For the text-containing cell, return its midpoint in [x, y] coordinate format. 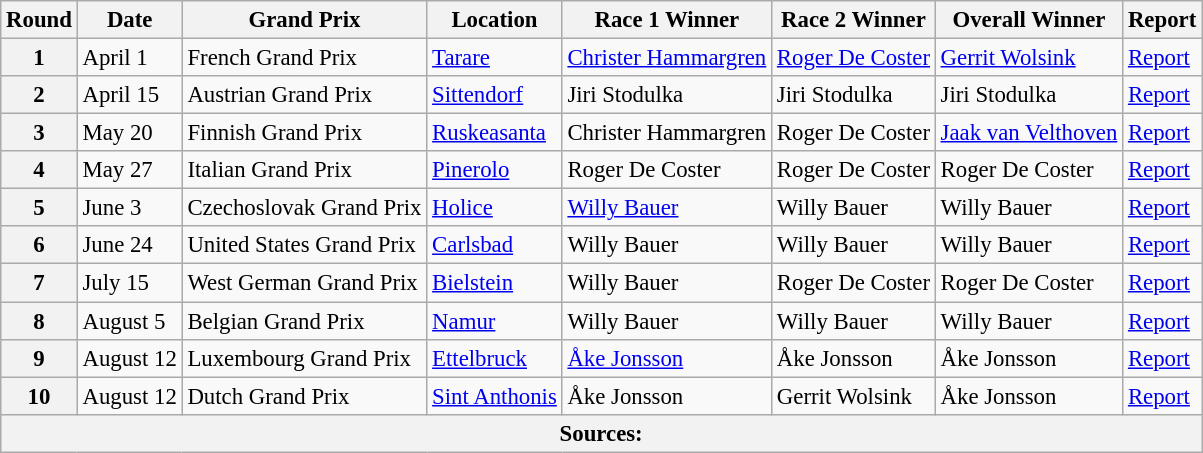
Ettelbruck [494, 358]
Race 2 Winner [854, 20]
10 [39, 396]
Luxembourg Grand Prix [304, 358]
June 3 [130, 208]
Jaak van Velthoven [1028, 133]
July 15 [130, 283]
Finnish Grand Prix [304, 133]
June 24 [130, 245]
West German Grand Prix [304, 283]
August 5 [130, 321]
April 15 [130, 95]
9 [39, 358]
Pinerolo [494, 170]
Ruskeasanta [494, 133]
May 27 [130, 170]
Italian Grand Prix [304, 170]
Namur [494, 321]
1 [39, 58]
Grand Prix [304, 20]
7 [39, 283]
Austrian Grand Prix [304, 95]
Round [39, 20]
Date [130, 20]
Sittendorf [494, 95]
Sources: [602, 433]
Location [494, 20]
Overall Winner [1028, 20]
Holice [494, 208]
Sint Anthonis [494, 396]
Race 1 Winner [666, 20]
Bielstein [494, 283]
May 20 [130, 133]
3 [39, 133]
5 [39, 208]
6 [39, 245]
4 [39, 170]
8 [39, 321]
Tarare [494, 58]
Belgian Grand Prix [304, 321]
Carlsbad [494, 245]
French Grand Prix [304, 58]
Czechoslovak Grand Prix [304, 208]
2 [39, 95]
April 1 [130, 58]
United States Grand Prix [304, 245]
Dutch Grand Prix [304, 396]
